Output the [x, y] coordinate of the center of the cell containing the given text.  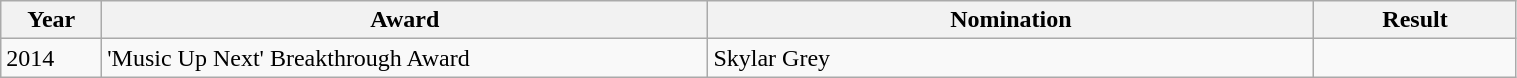
Nomination [1011, 20]
Result [1415, 20]
'Music Up Next' Breakthrough Award [405, 58]
Year [52, 20]
Award [405, 20]
2014 [52, 58]
Skylar Grey [1011, 58]
